Search for the cell housing the specified text and yield its [x, y] center coordinate. 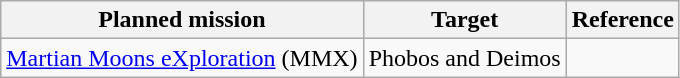
Planned mission [182, 20]
Phobos and Deimos [464, 58]
Target [464, 20]
Reference [622, 20]
Martian Moons eXploration (MMX) [182, 58]
